Extract the (x, y) coordinate from the center of the cell holding the provided text.  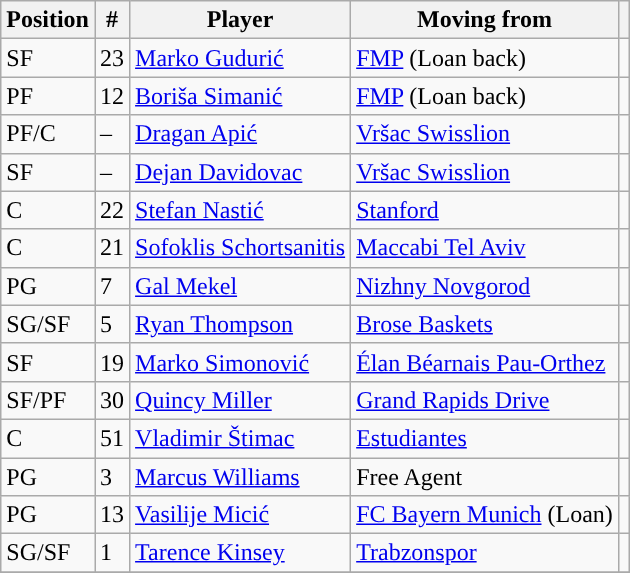
1 (112, 553)
3 (112, 477)
SF/PF (48, 400)
Boriša Simanić (240, 96)
Dragan Apić (240, 134)
FC Bayern Munich (Loan) (485, 515)
7 (112, 286)
Position (48, 20)
Estudiantes (485, 438)
Ryan Thompson (240, 324)
Quincy Miller (240, 400)
21 (112, 248)
22 (112, 210)
Player (240, 20)
Stefan Nastić (240, 210)
PF (48, 96)
Dejan Davidovac (240, 172)
Tarence Kinsey (240, 553)
Nizhny Novgorod (485, 286)
PF/C (48, 134)
51 (112, 438)
Gal Mekel (240, 286)
Vladimir Štimac (240, 438)
Moving from (485, 20)
Élan Béarnais Pau-Orthez (485, 362)
Marko Simonović (240, 362)
19 (112, 362)
Stanford (485, 210)
Marcus Williams (240, 477)
5 (112, 324)
Sofoklis Schortsanitis (240, 248)
Free Agent (485, 477)
13 (112, 515)
Marko Gudurić (240, 58)
# (112, 20)
Vasilije Micić (240, 515)
23 (112, 58)
Maccabi Tel Aviv (485, 248)
Grand Rapids Drive (485, 400)
12 (112, 96)
Trabzonspor (485, 553)
30 (112, 400)
Brose Baskets (485, 324)
